Scan for the cell matching the given text and deliver its (X, Y) coordinate at center. 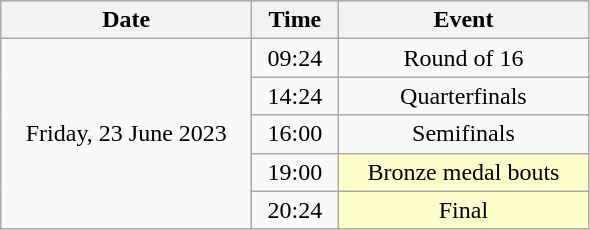
Final (464, 210)
Date (126, 20)
09:24 (295, 58)
Event (464, 20)
Semifinals (464, 134)
Bronze medal bouts (464, 172)
14:24 (295, 96)
20:24 (295, 210)
Time (295, 20)
19:00 (295, 172)
Quarterfinals (464, 96)
Friday, 23 June 2023 (126, 134)
Round of 16 (464, 58)
16:00 (295, 134)
